Pinpoint the cell where the given text exists, returning its [X, Y] midpoint coordinate. 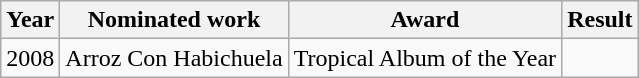
Nominated work [174, 20]
Arroz Con Habichuela [174, 58]
Tropical Album of the Year [425, 58]
Year [30, 20]
2008 [30, 58]
Result [600, 20]
Award [425, 20]
